Extract the (x, y) coordinate from the center of the cell holding the provided text.  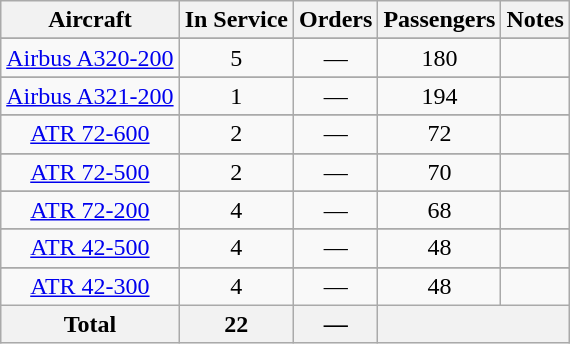
In Service (236, 20)
22 (236, 324)
5 (236, 58)
70 (440, 172)
ATR 72-500 (90, 172)
194 (440, 96)
68 (440, 210)
Passengers (440, 20)
1 (236, 96)
Total (90, 324)
Airbus A321-200 (90, 96)
ATR 72-600 (90, 134)
ATR 72-200 (90, 210)
ATR 42-500 (90, 248)
Notes (535, 20)
Aircraft (90, 20)
Airbus A320-200 (90, 58)
72 (440, 134)
Orders (335, 20)
180 (440, 58)
ATR 42-300 (90, 286)
